Search for the cell housing the specified text and yield its [x, y] center coordinate. 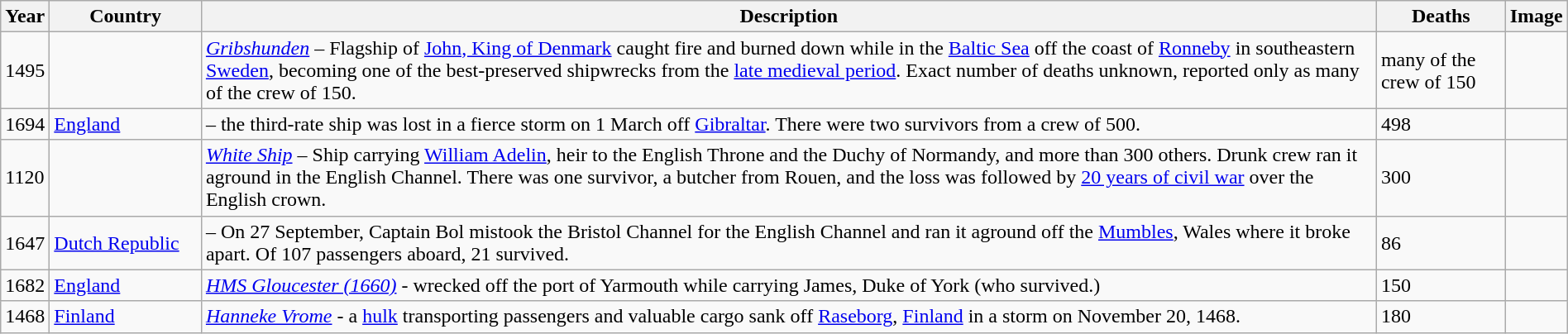
HMS Gloucester (1660) - wrecked off the port of Yarmouth while carrying James, Duke of York (who survived.) [789, 285]
Description [789, 17]
Deaths [1441, 17]
Finland [126, 317]
many of the crew of 150 [1441, 70]
180 [1441, 317]
1694 [25, 124]
1120 [25, 178]
1495 [25, 70]
86 [1441, 243]
498 [1441, 124]
300 [1441, 178]
– the third-rate ship was lost in a fierce storm on 1 March off Gibraltar. There were two survivors from a crew of 500. [789, 124]
Hanneke Vrome - a hulk transporting passengers and valuable cargo sank off Raseborg, Finland in a storm on November 20, 1468. [789, 317]
Year [25, 17]
1682 [25, 285]
150 [1441, 285]
1647 [25, 243]
Country [126, 17]
Dutch Republic [126, 243]
1468 [25, 317]
Image [1537, 17]
